Determine the [x, y] coordinate at the center of the cell enclosing the given text.  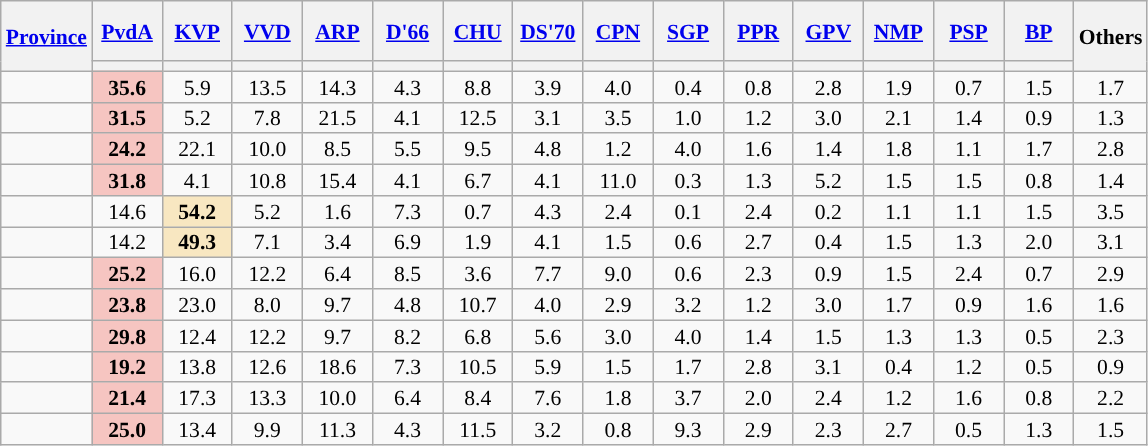
13.8 [197, 366]
12.5 [478, 118]
7.1 [267, 242]
2.2 [1111, 398]
0.1 [688, 212]
7.7 [548, 274]
BP [1039, 31]
31.8 [127, 180]
3.6 [478, 274]
5.6 [548, 336]
5.5 [408, 150]
23.8 [127, 304]
CHU [478, 31]
KVP [197, 31]
9.3 [688, 430]
0.2 [828, 212]
16.0 [197, 274]
11.5 [478, 430]
8.4 [478, 398]
3.9 [548, 86]
9.0 [618, 274]
14.6 [127, 212]
Province [46, 36]
12.4 [197, 336]
10.5 [478, 366]
D'66 [408, 31]
24.2 [127, 150]
29.8 [127, 336]
9.5 [478, 150]
21.5 [337, 118]
7.8 [267, 118]
8.2 [408, 336]
15.4 [337, 180]
8.0 [267, 304]
2.1 [898, 118]
SGP [688, 31]
25.2 [127, 274]
PPR [758, 31]
3.7 [688, 398]
21.4 [127, 398]
6.8 [478, 336]
8.8 [478, 86]
14.2 [127, 242]
DS'70 [548, 31]
22.1 [197, 150]
25.0 [127, 430]
35.6 [127, 86]
13.4 [197, 430]
ARP [337, 31]
7.6 [548, 398]
Others [1111, 36]
14.3 [337, 86]
54.2 [197, 212]
6.7 [478, 180]
VVD [267, 31]
13.3 [267, 398]
1.0 [688, 118]
13.5 [267, 86]
10.8 [267, 180]
18.6 [337, 366]
CPN [618, 31]
49.3 [197, 242]
NMP [898, 31]
17.3 [197, 398]
PSP [969, 31]
6.9 [408, 242]
9.9 [267, 430]
31.5 [127, 118]
11.3 [337, 430]
23.0 [197, 304]
GPV [828, 31]
19.2 [127, 366]
12.6 [267, 366]
0.3 [688, 180]
PvdA [127, 31]
3.4 [337, 242]
11.0 [618, 180]
10.7 [478, 304]
